Return (X, Y) of the center of cell containing provided text 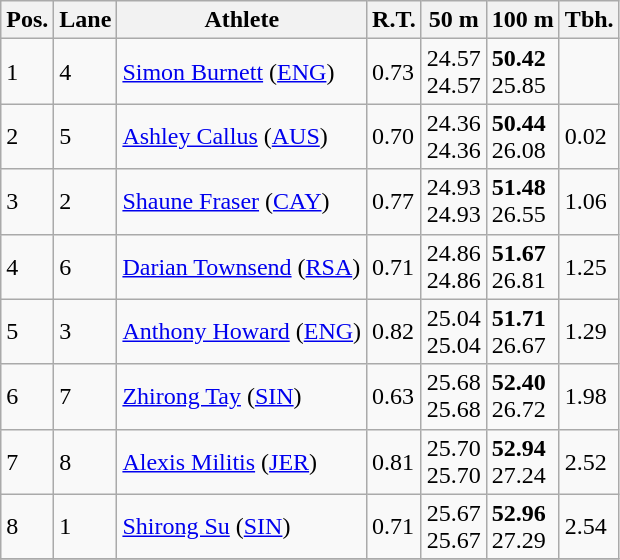
100 m (522, 20)
Tbh. (589, 20)
0.02 (589, 136)
0.77 (394, 202)
50.4225.85 (522, 72)
51.6726.81 (522, 266)
Anthony Howard (ENG) (242, 332)
Athlete (242, 20)
0.82 (394, 332)
24.5724.57 (454, 72)
2.54 (589, 526)
52.9427.24 (522, 462)
Shaune Fraser (CAY) (242, 202)
R.T. (394, 20)
Pos. (28, 20)
2.52 (589, 462)
25.0425.04 (454, 332)
51.7126.67 (522, 332)
24.3624.36 (454, 136)
Alexis Militis (JER) (242, 462)
25.7025.70 (454, 462)
0.81 (394, 462)
50 m (454, 20)
52.4026.72 (522, 396)
0.63 (394, 396)
25.6725.67 (454, 526)
50.4426.08 (522, 136)
0.73 (394, 72)
Zhirong Tay (SIN) (242, 396)
0.70 (394, 136)
1.98 (589, 396)
24.9324.93 (454, 202)
51.4826.55 (522, 202)
1.29 (589, 332)
25.6825.68 (454, 396)
1.06 (589, 202)
Darian Townsend (RSA) (242, 266)
Shirong Su (SIN) (242, 526)
52.9627.29 (522, 526)
Lane (86, 20)
Ashley Callus (AUS) (242, 136)
Simon Burnett (ENG) (242, 72)
24.8624.86 (454, 266)
1.25 (589, 266)
